Return [x, y] of the center of cell containing provided text 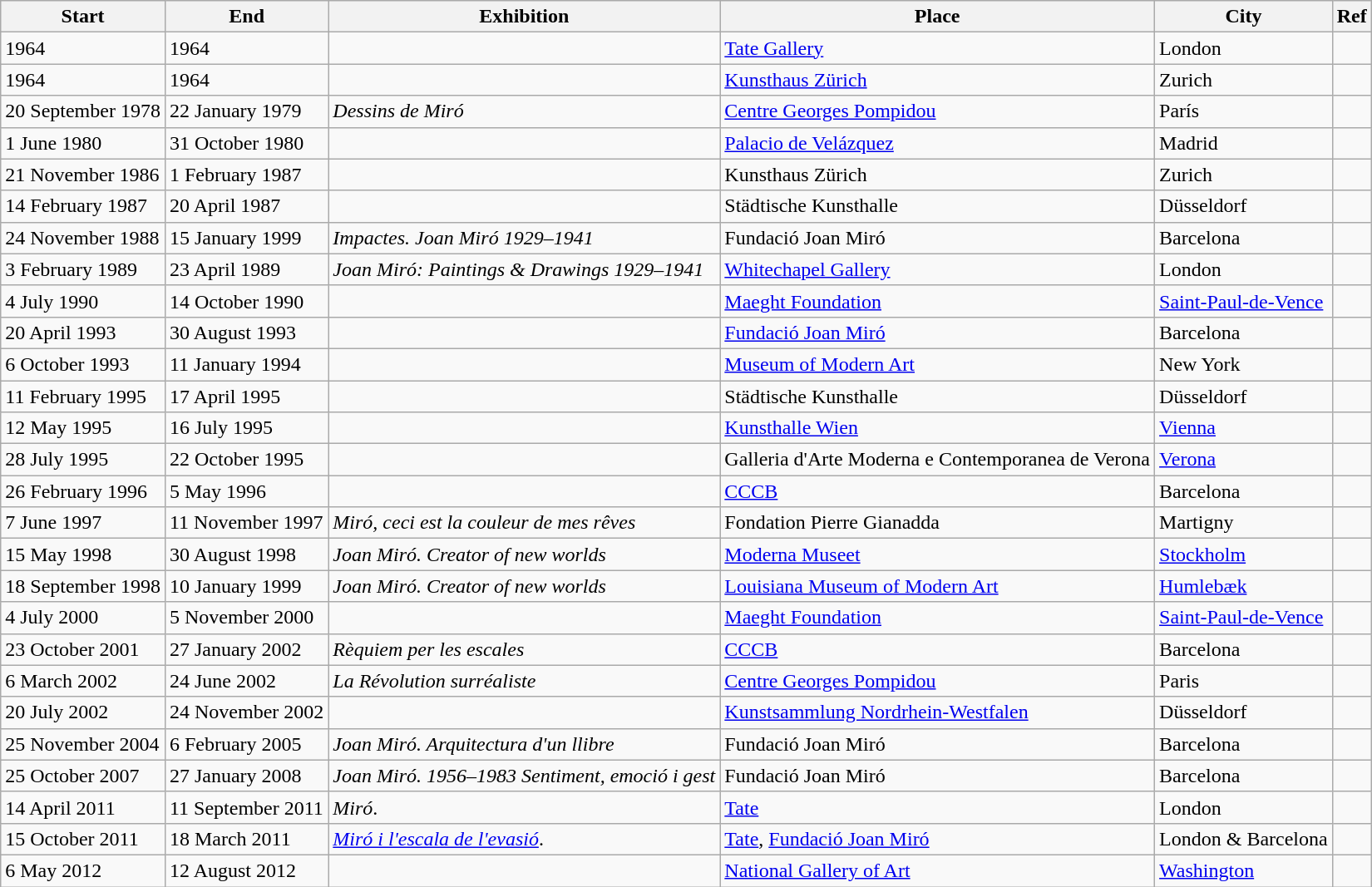
Humlebæk [1244, 586]
Exhibition [524, 17]
Tate Gallery [938, 48]
6 March 2002 [83, 681]
Fondation Pierre Gianadda [938, 523]
15 May 1998 [83, 554]
11 September 2011 [246, 807]
11 November 1997 [246, 523]
París [1244, 111]
National Gallery of Art [938, 870]
5 May 1996 [246, 491]
Louisiana Museum of Modern Art [938, 586]
Kunstsammlung Nordrhein-Westfalen [938, 712]
26 February 1996 [83, 491]
End [246, 17]
Miró, ceci est la couleur de mes rêves [524, 523]
Kunsthalle Wien [938, 428]
30 August 1993 [246, 333]
6 February 2005 [246, 744]
1 June 1980 [83, 143]
Galleria d'Arte Moderna e Contemporanea de Verona [938, 460]
21 November 1986 [83, 175]
Miró. [524, 807]
10 January 1999 [246, 586]
3 February 1989 [83, 269]
6 October 1993 [83, 364]
Ref [1352, 17]
City [1244, 17]
Paris [1244, 681]
Miró i l'escala de l'evasió. [524, 839]
Joan Miró: Paintings & Drawings 1929–1941 [524, 269]
14 February 1987 [83, 206]
11 February 1995 [83, 397]
18 September 1998 [83, 586]
12 May 1995 [83, 428]
1 February 1987 [246, 175]
Verona [1244, 460]
16 July 1995 [246, 428]
New York [1244, 364]
20 September 1978 [83, 111]
27 January 2008 [246, 776]
London & Barcelona [1244, 839]
24 June 2002 [246, 681]
15 October 2011 [83, 839]
4 July 2000 [83, 618]
30 August 1998 [246, 554]
Tate, Fundació Joan Miró [938, 839]
Moderna Museet [938, 554]
18 March 2011 [246, 839]
Joan Miró. 1956–1983 Sentiment, emoció i gest [524, 776]
5 November 2000 [246, 618]
Joan Miró. Arquitectura d'un llibre [524, 744]
Museum of Modern Art [938, 364]
6 May 2012 [83, 870]
27 January 2002 [246, 649]
Dessins de Miró [524, 111]
20 April 1993 [83, 333]
Washington [1244, 870]
Rèquiem per les escales [524, 649]
28 July 1995 [83, 460]
31 October 1980 [246, 143]
14 April 2011 [83, 807]
4 July 1990 [83, 301]
25 November 2004 [83, 744]
Madrid [1244, 143]
23 April 1989 [246, 269]
Whitechapel Gallery [938, 269]
Start [83, 17]
17 April 1995 [246, 397]
Palacio de Velázquez [938, 143]
Impactes. Joan Miró 1929–1941 [524, 238]
24 November 1988 [83, 238]
11 January 1994 [246, 364]
7 June 1997 [83, 523]
20 April 1987 [246, 206]
15 January 1999 [246, 238]
20 July 2002 [83, 712]
23 October 2001 [83, 649]
Tate [938, 807]
Stockholm [1244, 554]
La Révolution surréaliste [524, 681]
Vienna [1244, 428]
22 October 1995 [246, 460]
Place [938, 17]
14 October 1990 [246, 301]
12 August 2012 [246, 870]
Martigny [1244, 523]
24 November 2002 [246, 712]
22 January 1979 [246, 111]
25 October 2007 [83, 776]
